Extract the [x, y] coordinate from the center of the cell holding the provided text.  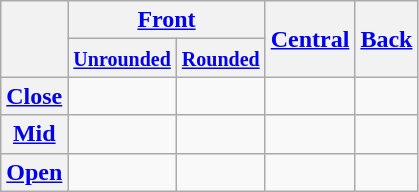
Unrounded [122, 58]
Mid [34, 134]
Close [34, 96]
Open [34, 172]
Front [166, 20]
Back [386, 39]
Rounded [220, 58]
Central [310, 39]
